Detect which cell encompasses the target text, then output its [x, y] center coordinate. 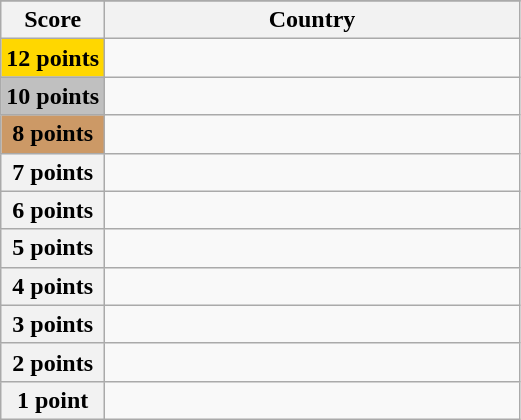
4 points [53, 286]
7 points [53, 172]
Country [312, 20]
5 points [53, 248]
12 points [53, 58]
6 points [53, 210]
3 points [53, 324]
Score [53, 20]
2 points [53, 362]
1 point [53, 400]
10 points [53, 96]
8 points [53, 134]
